Identify which cell holds the provided text, then report its [X, Y] central coordinate. 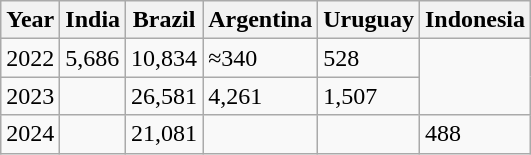
4,261 [260, 96]
2022 [30, 58]
1,507 [369, 96]
India [93, 20]
Brazil [164, 20]
21,081 [164, 134]
Indonesia [474, 20]
2023 [30, 96]
528 [369, 58]
Uruguay [369, 20]
≈340 [260, 58]
26,581 [164, 96]
488 [474, 134]
10,834 [164, 58]
Argentina [260, 20]
Year [30, 20]
5,686 [93, 58]
2024 [30, 134]
